Locate the cell with the specified text and output its [x, y] center coordinate. 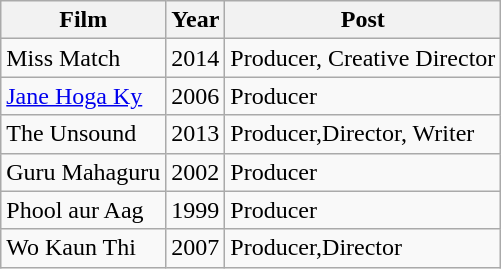
Guru Mahaguru [84, 172]
Year [196, 20]
2014 [196, 58]
2007 [196, 248]
Producer,Director [363, 248]
2013 [196, 134]
Wo Kaun Thi [84, 248]
Producer,Director, Writer [363, 134]
Producer, Creative Director [363, 58]
Post [363, 20]
Miss Match [84, 58]
Film [84, 20]
Jane Hoga Ky [84, 96]
1999 [196, 210]
2006 [196, 96]
Phool aur Aag [84, 210]
2002 [196, 172]
The Unsound [84, 134]
